Extract the (X, Y) coordinate from the center of the cell holding the provided text.  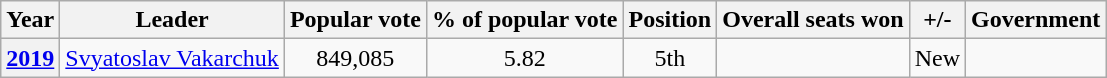
Year (30, 20)
% of popular vote (524, 20)
Popular vote (355, 20)
+/- (937, 20)
5.82 (524, 58)
Overall seats won (813, 20)
5th (670, 58)
Government (1036, 20)
Svyatoslav Vakarchuk (172, 58)
Position (670, 20)
New (937, 58)
849,085 (355, 58)
2019 (30, 58)
Leader (172, 20)
